Pinpoint the cell where the given text exists, returning its [x, y] midpoint coordinate. 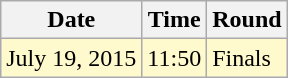
11:50 [174, 58]
July 19, 2015 [72, 58]
Time [174, 20]
Finals [247, 58]
Round [247, 20]
Date [72, 20]
